Detect which cell encompasses the target text, then output its (X, Y) center coordinate. 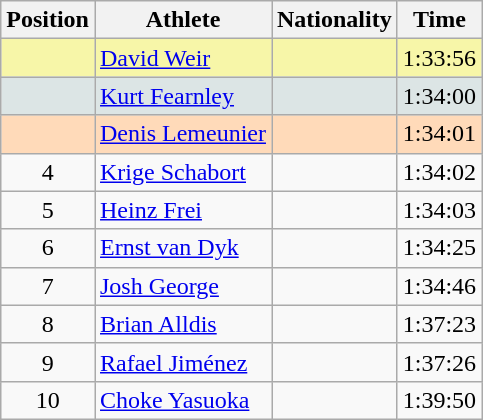
10 (48, 400)
1:34:01 (439, 134)
1:34:03 (439, 210)
Nationality (335, 20)
1:34:25 (439, 248)
6 (48, 248)
1:37:26 (439, 362)
David Weir (182, 58)
1:37:23 (439, 324)
7 (48, 286)
1:34:02 (439, 172)
1:34:46 (439, 286)
4 (48, 172)
Position (48, 20)
Rafael Jiménez (182, 362)
1:33:56 (439, 58)
9 (48, 362)
Denis Lemeunier (182, 134)
Kurt Fearnley (182, 96)
5 (48, 210)
1:39:50 (439, 400)
Josh George (182, 286)
1:34:00 (439, 96)
Time (439, 20)
Athlete (182, 20)
8 (48, 324)
Krige Schabort (182, 172)
Ernst van Dyk (182, 248)
Brian Alldis (182, 324)
Heinz Frei (182, 210)
Choke Yasuoka (182, 400)
